For the text-containing cell, return its midpoint in (x, y) coordinate format. 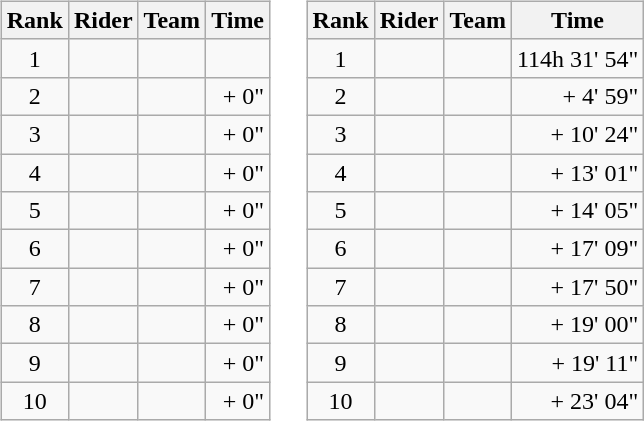
+ 13' 01" (577, 173)
+ 10' 24" (577, 134)
+ 19' 00" (577, 325)
+ 17' 50" (577, 287)
+ 23' 04" (577, 401)
+ 14' 05" (577, 211)
+ 4' 59" (577, 96)
+ 17' 09" (577, 249)
114h 31' 54" (577, 58)
+ 19' 11" (577, 363)
